Provide the (X, Y) coordinate of the cell's center where the given text is located.  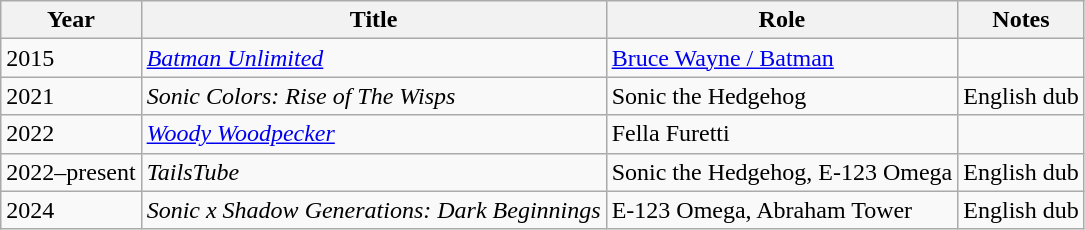
Role (782, 20)
Year (71, 20)
Title (374, 20)
Fella Furetti (782, 134)
TailsTube (374, 172)
Woody Woodpecker (374, 134)
2021 (71, 96)
2022 (71, 134)
E-123 Omega, Abraham Tower (782, 210)
Bruce Wayne / Batman (782, 58)
Sonic the Hedgehog (782, 96)
Sonic Colors: Rise of The Wisps (374, 96)
Sonic the Hedgehog, E-123 Omega (782, 172)
2024 (71, 210)
Batman Unlimited (374, 58)
2015 (71, 58)
2022–present (71, 172)
Notes (1021, 20)
Sonic x Shadow Generations: Dark Beginnings (374, 210)
